For the text-containing cell, return its midpoint in [X, Y] coordinate format. 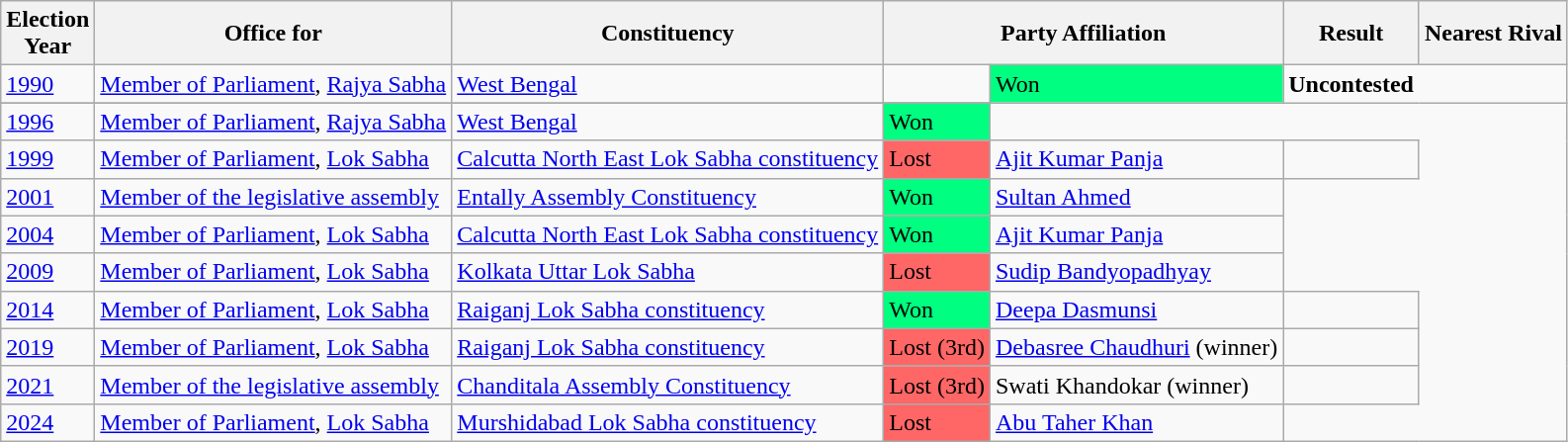
1999 [47, 159]
2024 [47, 422]
2019 [47, 347]
Party Affiliation [1084, 34]
Office for [273, 34]
Swati Khandokar (winner) [1136, 385]
Entally Assembly Constituency [668, 197]
Abu Taher Khan [1136, 422]
1990 [47, 84]
Uncontested [1426, 84]
1996 [47, 122]
2021 [47, 385]
Sudip Bandyopadhyay [1136, 272]
Sultan Ahmed [1136, 197]
Deepa Dasmunsi [1136, 309]
ElectionYear [47, 34]
Chanditala Assembly Constituency [668, 385]
Constituency [668, 34]
2004 [47, 234]
2001 [47, 197]
2014 [47, 309]
2009 [47, 272]
Result [1351, 34]
Kolkata Uttar Lok Sabha [668, 272]
Nearest Rival [1493, 34]
Murshidabad Lok Sabha constituency [668, 422]
Debasree Chaudhuri (winner) [1136, 347]
